Scan for the cell matching the given text and deliver its (x, y) coordinate at center. 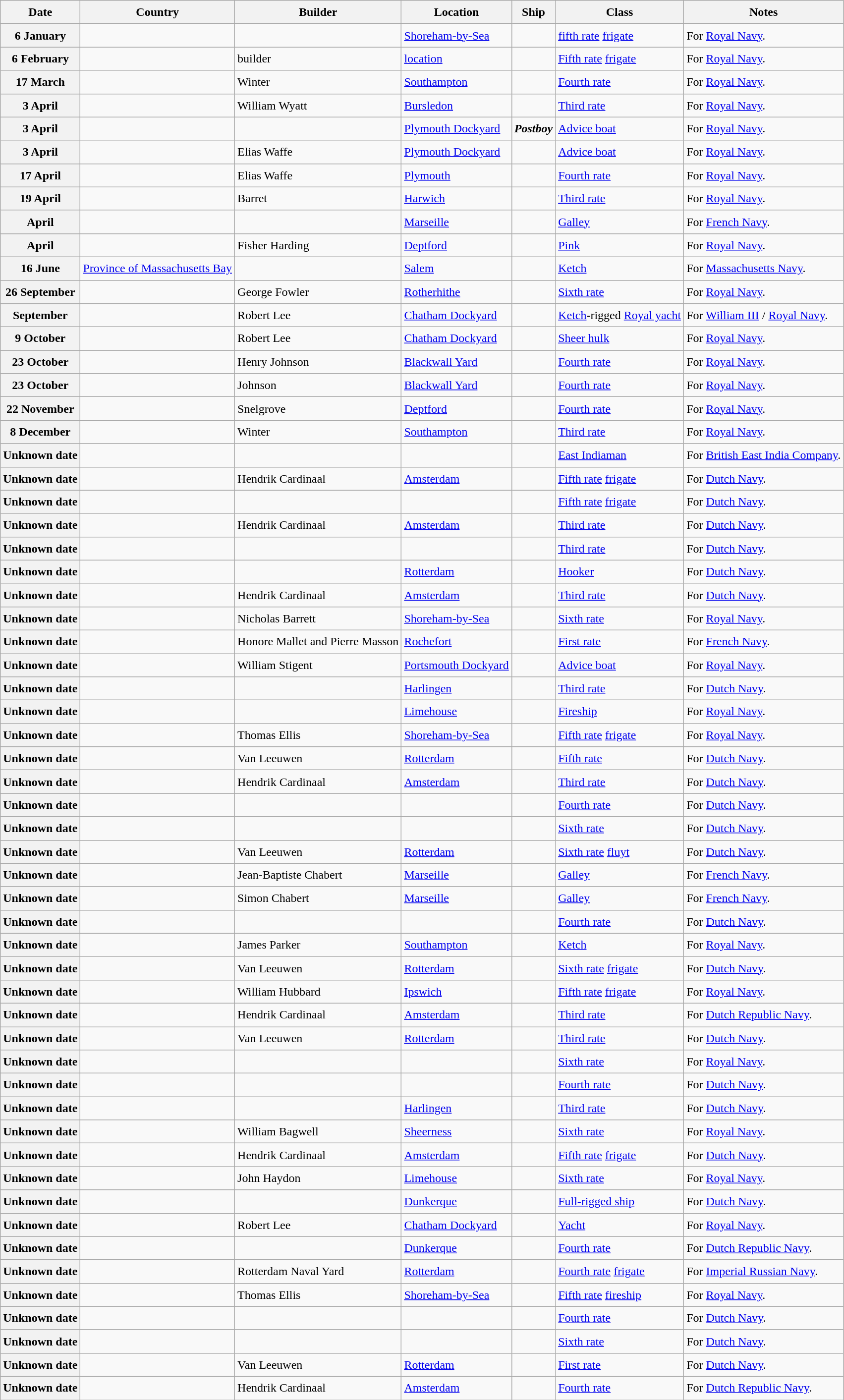
Class (619, 12)
John Haydon (318, 1178)
17 April (41, 175)
Builder (318, 12)
Sixth rate fluyt (619, 851)
Salem (456, 269)
Barret (318, 198)
Snelgrove (318, 408)
Rotherhithe (456, 292)
Yacht (619, 1225)
9 October (41, 339)
16 June (41, 269)
19 April (41, 198)
Johnson (318, 386)
Postboy (533, 129)
William Hubbard (318, 991)
Honore Mallet and Pierre Masson (318, 641)
17 March (41, 82)
Hooker (619, 572)
William Stigent (318, 665)
September (41, 315)
William Bagwell (318, 1132)
George Fowler (318, 292)
Harwich (456, 198)
For Imperial Russian Navy. (764, 1272)
William Wyatt (318, 105)
Location (456, 12)
Rotterdam Naval Yard (318, 1272)
builder (318, 58)
Simon Chabert (318, 898)
Bursledon (456, 105)
Pink (619, 245)
Fisher Harding (318, 245)
8 December (41, 432)
Sixth rate frigate (619, 968)
Fireship (619, 712)
Nicholas Barrett (318, 618)
For William III / Royal Navy. (764, 315)
For Massachusetts Navy. (764, 269)
Date (41, 12)
6 February (41, 58)
26 September (41, 292)
6 January (41, 36)
location (456, 58)
Notes (764, 12)
fifth rate frigate (619, 36)
Portsmouth Dockyard (456, 665)
For British East India Company. (764, 455)
Ketch-rigged Royal yacht (619, 315)
East Indiaman (619, 455)
Ipswich (456, 991)
Fifth rate (619, 758)
Ship (533, 12)
Fifth rate fireship (619, 1294)
Jean-Baptiste Chabert (318, 875)
Plymouth (456, 175)
Country (158, 12)
Fourth rate frigate (619, 1272)
Sheerness (456, 1132)
Rochefort (456, 641)
Province of Massachusetts Bay (158, 269)
Full-rigged ship (619, 1201)
James Parker (318, 945)
Henry Johnson (318, 362)
22 November (41, 408)
Sheer hulk (619, 339)
